From the cell containing the given text, extract its center point as [x, y] coordinate. 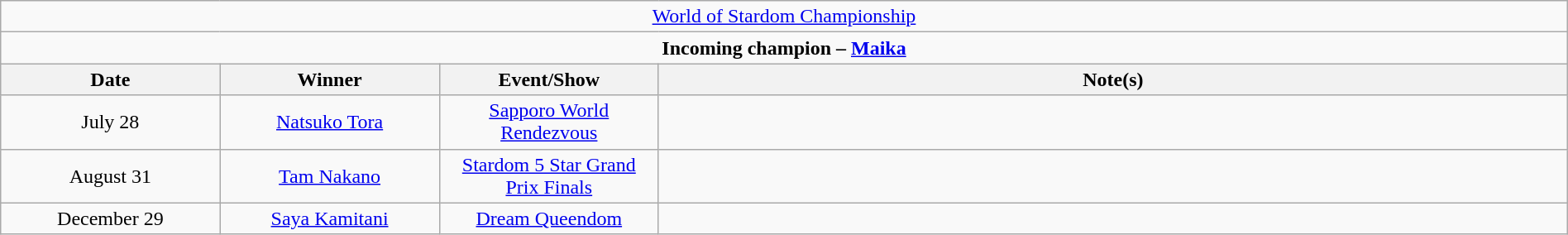
Note(s) [1113, 79]
Tam Nakano [329, 175]
July 28 [111, 122]
December 29 [111, 218]
Sapporo World Rendezvous [549, 122]
Incoming champion – Maika [784, 48]
Natsuko Tora [329, 122]
Stardom 5 Star Grand Prix Finals [549, 175]
Dream Queendom [549, 218]
Winner [329, 79]
World of Stardom Championship [784, 17]
Saya Kamitani [329, 218]
August 31 [111, 175]
Event/Show [549, 79]
Date [111, 79]
